Locate the cell with the specified text and output its [x, y] center coordinate. 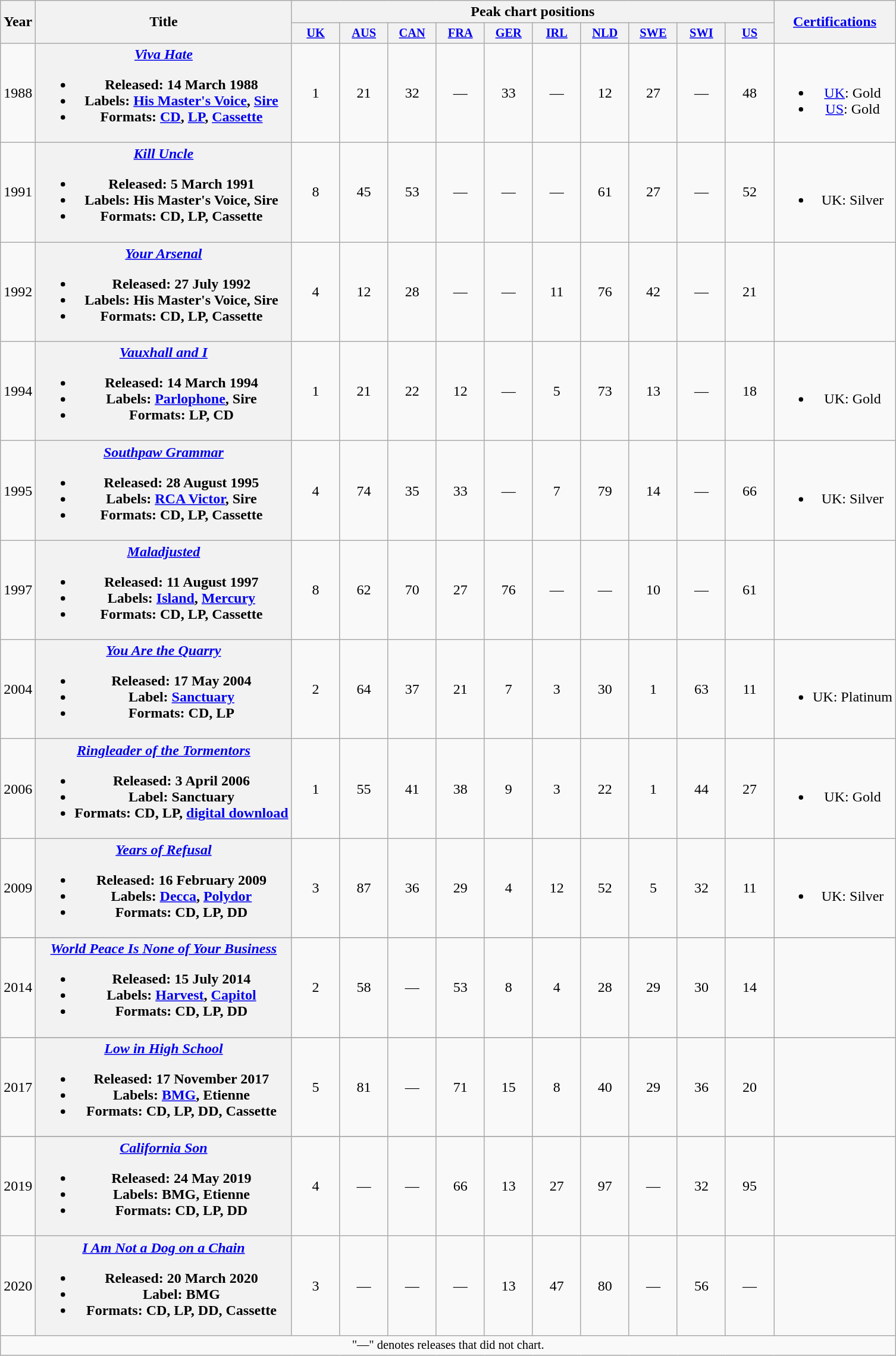
1997 [18, 590]
40 [604, 1086]
74 [364, 490]
US [750, 33]
55 [364, 789]
2014 [18, 988]
Kill UncleReleased: 5 March 1991Labels: His Master's Voice, SireFormats: CD, LP, Cassette [164, 193]
10 [653, 590]
"—" denotes releases that did not chart. [449, 1345]
73 [604, 392]
70 [412, 590]
1994 [18, 392]
Years of RefusalReleased: 16 February 2009Labels: Decca, PolydorFormats: CD, LP, DD [164, 888]
CAN [412, 33]
2017 [18, 1086]
GER [508, 33]
UK: Platinum [834, 689]
World Peace Is None of Your BusinessReleased: 15 July 2014Labels: Harvest, CapitolFormats: CD, LP, DD [164, 988]
Vauxhall and IReleased: 14 March 1994Labels: Parlophone, SireFormats: LP, CD [164, 392]
Your ArsenalReleased: 27 July 1992Labels: His Master's Voice, SireFormats: CD, LP, Cassette [164, 292]
38 [460, 789]
87 [364, 888]
58 [364, 988]
California SonReleased: 24 May 2019Labels: BMG, EtienneFormats: CD, LP, DD [164, 1186]
47 [557, 1285]
SWE [653, 33]
Low in High SchoolReleased: 17 November 2017Labels: BMG, EtienneFormats: CD, LP, DD, Cassette [164, 1086]
79 [604, 490]
1995 [18, 490]
Year [18, 22]
1991 [18, 193]
44 [701, 789]
Southpaw GrammarReleased: 28 August 1995Labels: RCA Victor, SireFormats: CD, LP, Cassette [164, 490]
35 [412, 490]
2004 [18, 689]
2009 [18, 888]
45 [364, 193]
20 [750, 1086]
2019 [18, 1186]
Ringleader of the TormentorsReleased: 3 April 2006Label: SanctuaryFormats: CD, LP, digital download [164, 789]
48 [750, 93]
71 [460, 1086]
UK: GoldUS: Gold [834, 93]
NLD [604, 33]
IRL [557, 33]
15 [508, 1086]
AUS [364, 33]
62 [364, 590]
63 [701, 689]
95 [750, 1186]
SWI [701, 33]
81 [364, 1086]
UK [315, 33]
9 [508, 789]
42 [653, 292]
56 [701, 1285]
37 [412, 689]
Peak chart positions [532, 12]
Certifications [834, 22]
Viva HateReleased: 14 March 1988Labels: His Master's Voice, SireFormats: CD, LP, Cassette [164, 93]
MaladjustedReleased: 11 August 1997Labels: Island, MercuryFormats: CD, LP, Cassette [164, 590]
97 [604, 1186]
1988 [18, 93]
1992 [18, 292]
41 [412, 789]
2020 [18, 1285]
64 [364, 689]
18 [750, 392]
2006 [18, 789]
FRA [460, 33]
I Am Not a Dog on a ChainReleased: 20 March 2020Label: BMGFormats: CD, LP, DD, Cassette [164, 1285]
You Are the QuarryReleased: 17 May 2004Label: SanctuaryFormats: CD, LP [164, 689]
80 [604, 1285]
Title [164, 22]
